Return [x, y] of the center of cell containing provided text 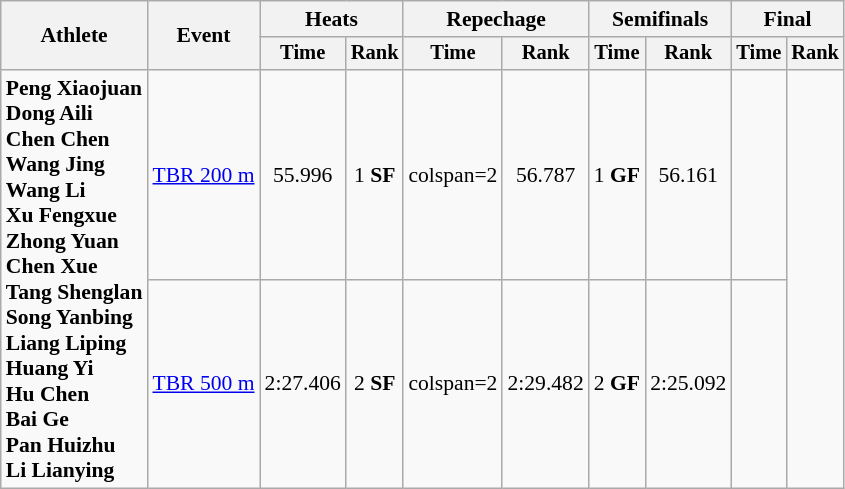
2 GF [617, 384]
1 SF [375, 174]
55.996 [303, 174]
TBR 200 m [203, 174]
56.787 [545, 174]
56.161 [688, 174]
Athlete [74, 36]
Repechage [496, 19]
2 SF [375, 384]
1 GF [617, 174]
Semifinals [660, 19]
Final [787, 19]
2:25.092 [688, 384]
Heats [332, 19]
Event [203, 36]
2:27.406 [303, 384]
TBR 500 m [203, 384]
2:29.482 [545, 384]
